Detect which cell encompasses the target text, then output its [X, Y] center coordinate. 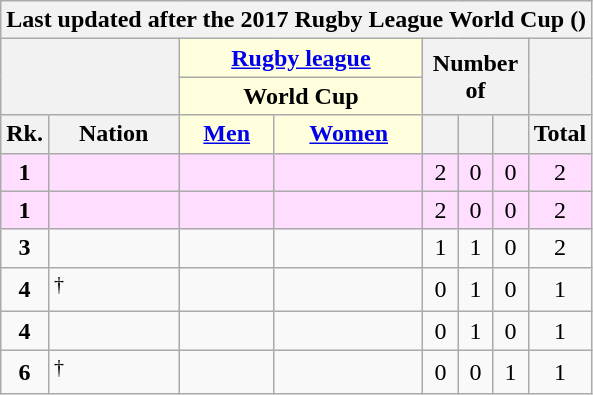
Total [560, 134]
Number of [476, 77]
Men [226, 134]
3 [25, 248]
Women [348, 134]
Last updated after the 2017 Rugby League World Cup () [296, 20]
Rk. [25, 134]
Nation [113, 134]
World Cup [301, 96]
Rugby league [301, 58]
6 [25, 372]
